Output the (X, Y) coordinate of the center of the cell containing the given text.  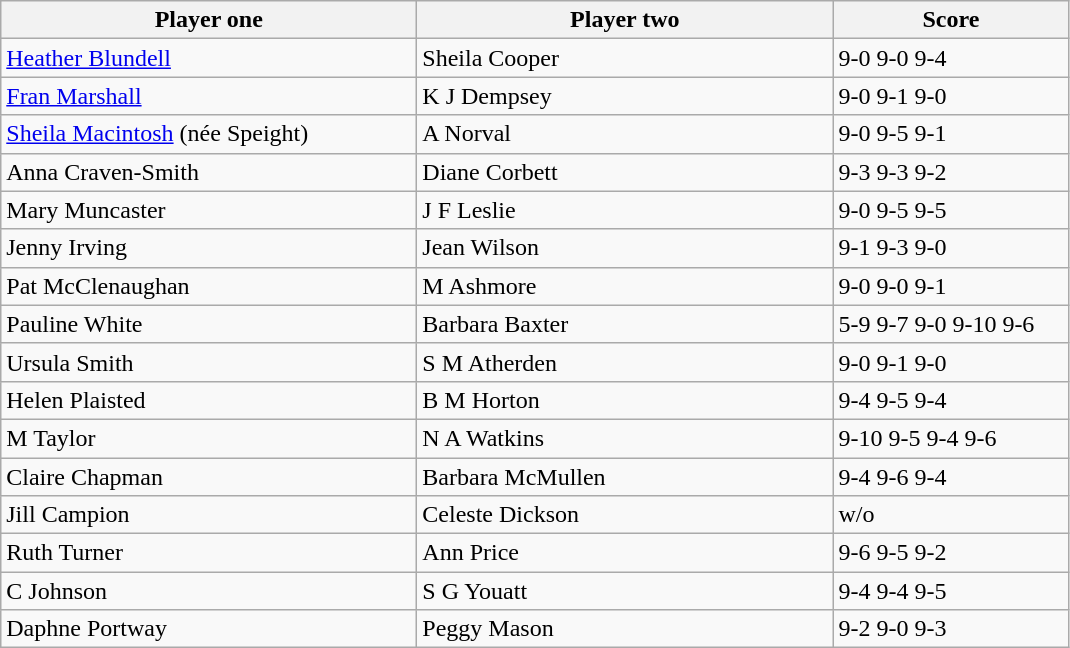
M Taylor (209, 438)
Claire Chapman (209, 477)
Fran Marshall (209, 96)
N A Watkins (625, 438)
C Johnson (209, 591)
Jill Campion (209, 515)
Helen Plaisted (209, 400)
9-2 9-0 9-3 (951, 629)
Player one (209, 20)
Celeste Dickson (625, 515)
M Ashmore (625, 286)
Daphne Portway (209, 629)
9-0 9-5 9-5 (951, 210)
Heather Blundell (209, 58)
Ann Price (625, 553)
B M Horton (625, 400)
Pauline White (209, 324)
9-0 9-5 9-1 (951, 134)
Ruth Turner (209, 553)
w/o (951, 515)
S M Atherden (625, 362)
9-4 9-4 9-5 (951, 591)
Pat McClenaughan (209, 286)
9-10 9-5 9-4 9-6 (951, 438)
J F Leslie (625, 210)
9-3 9-3 9-2 (951, 172)
9-4 9-6 9-4 (951, 477)
9-4 9-5 9-4 (951, 400)
Peggy Mason (625, 629)
9-0 9-0 9-4 (951, 58)
Player two (625, 20)
Anna Craven-Smith (209, 172)
Jean Wilson (625, 248)
Barbara Baxter (625, 324)
K J Dempsey (625, 96)
Barbara McMullen (625, 477)
Diane Corbett (625, 172)
A Norval (625, 134)
Score (951, 20)
9-0 9-0 9-1 (951, 286)
Mary Muncaster (209, 210)
9-1 9-3 9-0 (951, 248)
Sheila Macintosh (née Speight) (209, 134)
S G Youatt (625, 591)
5-9 9-7 9-0 9-10 9-6 (951, 324)
9-6 9-5 9-2 (951, 553)
Ursula Smith (209, 362)
Jenny Irving (209, 248)
Sheila Cooper (625, 58)
